Extract the (X, Y) coordinate from the center of the cell holding the provided text.  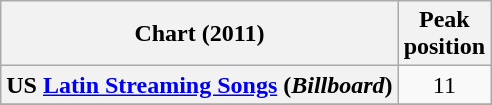
US Latin Streaming Songs (Billboard) (200, 85)
11 (444, 85)
Peakposition (444, 34)
Chart (2011) (200, 34)
